Extract the [x, y] coordinate from the center of the cell holding the provided text.  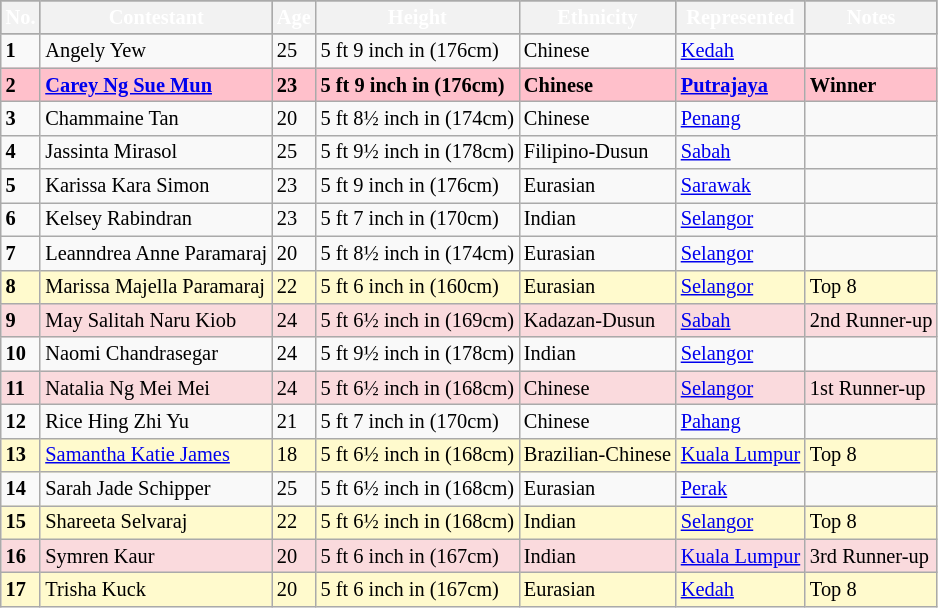
17 [21, 589]
Represented [740, 17]
Jassinta Mirasol [156, 152]
Shareeta Selvaraj [156, 522]
Samantha Katie James [156, 455]
12 [21, 421]
Naomi Chandrasegar [156, 354]
1 [21, 51]
8 [21, 287]
Karissa Kara Simon [156, 186]
Sarah Jade Schipper [156, 489]
16 [21, 556]
Contestant [156, 17]
Kadazan-Dusun [598, 320]
2 [21, 85]
May Salitah Naru Kiob [156, 320]
7 [21, 253]
5 ft 6½ inch in (169cm) [418, 320]
10 [21, 354]
Chammaine Tan [156, 118]
Rice Hing Zhi Yu [156, 421]
15 [21, 522]
Penang [740, 118]
Sarawak [740, 186]
Notes [871, 17]
Marissa Majella Paramaraj [156, 287]
Ethnicity [598, 17]
3rd Runner-up [871, 556]
Natalia Ng Mei Mei [156, 388]
Putrajaya [740, 85]
No. [21, 17]
Trisha Kuck [156, 589]
Kelsey Rabindran [156, 219]
Winner [871, 85]
Filipino-Dusun [598, 152]
2nd Runner-up [871, 320]
4 [21, 152]
Brazilian-Chinese [598, 455]
21 [294, 421]
3 [21, 118]
18 [294, 455]
14 [21, 489]
Symren Kaur [156, 556]
13 [21, 455]
11 [21, 388]
Perak [740, 489]
Height [418, 17]
Angely Yew [156, 51]
Carey Ng Sue Mun [156, 85]
5 ft 6 inch in (160cm) [418, 287]
Age [294, 17]
1st Runner-up [871, 388]
Pahang [740, 421]
5 [21, 186]
9 [21, 320]
Leanndrea Anne Paramaraj [156, 253]
6 [21, 219]
